Output the [X, Y] coordinate of the center of the cell containing the given text.  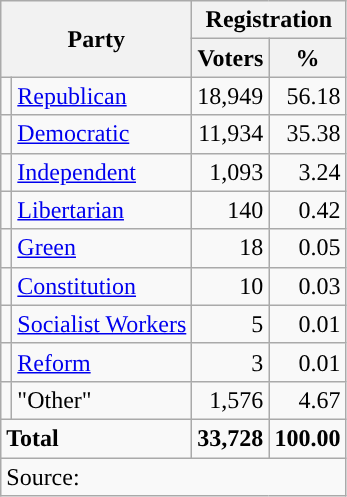
Independent [102, 172]
% [308, 58]
140 [230, 210]
Total [96, 438]
"Other" [102, 400]
Source: [174, 477]
Constitution [102, 286]
5 [230, 324]
18,949 [230, 96]
Libertarian [102, 210]
35.38 [308, 134]
Socialist Workers [102, 324]
3.24 [308, 172]
0.03 [308, 286]
100.00 [308, 438]
33,728 [230, 438]
1,093 [230, 172]
Registration [269, 20]
11,934 [230, 134]
Republican [102, 96]
0.05 [308, 248]
56.18 [308, 96]
Party [96, 39]
18 [230, 248]
Green [102, 248]
1,576 [230, 400]
4.67 [308, 400]
Democratic [102, 134]
10 [230, 286]
0.42 [308, 210]
Reform [102, 362]
Voters [230, 58]
3 [230, 362]
